Return [X, Y] of the center of cell containing provided text 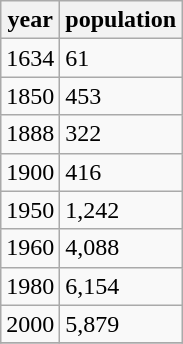
1634 [30, 58]
1980 [30, 286]
1850 [30, 96]
1,242 [121, 210]
6,154 [121, 286]
61 [121, 58]
population [121, 20]
1950 [30, 210]
1888 [30, 134]
1900 [30, 172]
2000 [30, 324]
5,879 [121, 324]
year [30, 20]
416 [121, 172]
1960 [30, 248]
4,088 [121, 248]
322 [121, 134]
453 [121, 96]
